Locate the cell with the specified text and output its [x, y] center coordinate. 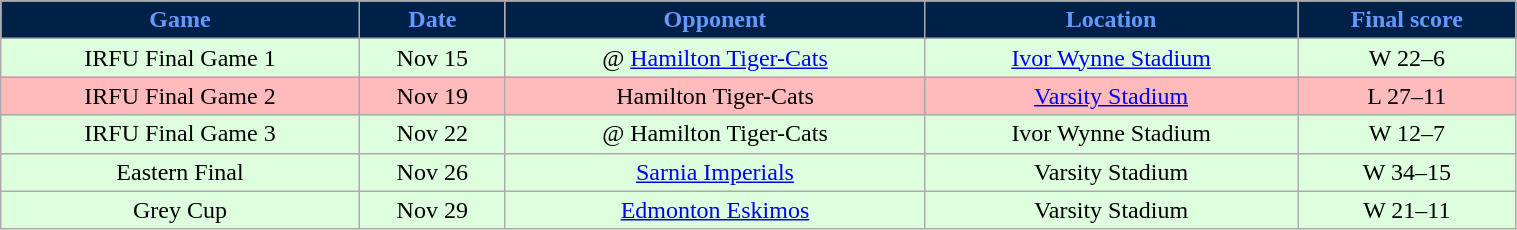
W 22–6 [1407, 58]
Sarnia Imperials [714, 172]
Edmonton Eskimos [714, 210]
W 21–11 [1407, 210]
Opponent [714, 20]
W 12–7 [1407, 134]
IRFU Final Game 3 [180, 134]
IRFU Final Game 2 [180, 96]
Eastern Final [180, 172]
Hamilton Tiger-Cats [714, 96]
W 34–15 [1407, 172]
Nov 29 [432, 210]
Game [180, 20]
Grey Cup [180, 210]
Nov 15 [432, 58]
L 27–11 [1407, 96]
Nov 26 [432, 172]
IRFU Final Game 1 [180, 58]
Nov 22 [432, 134]
Location [1112, 20]
Date [432, 20]
Nov 19 [432, 96]
Final score [1407, 20]
